For the text-containing cell, return its midpoint in (X, Y) coordinate format. 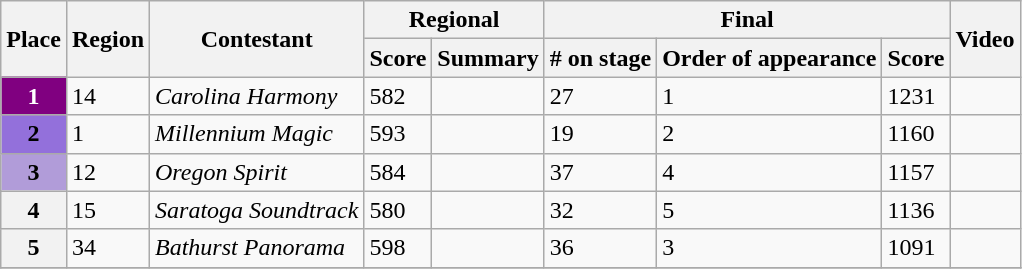
Region (108, 39)
1091 (916, 248)
1231 (916, 96)
37 (600, 172)
Millennium Magic (257, 134)
15 (108, 210)
32 (600, 210)
582 (398, 96)
Regional (454, 20)
14 (108, 96)
34 (108, 248)
Oregon Spirit (257, 172)
584 (398, 172)
36 (600, 248)
1157 (916, 172)
Bathurst Panorama (257, 248)
1160 (916, 134)
593 (398, 134)
Contestant (257, 39)
# on stage (600, 58)
27 (600, 96)
Order of appearance (770, 58)
19 (600, 134)
580 (398, 210)
Place (34, 39)
Saratoga Soundtrack (257, 210)
Carolina Harmony (257, 96)
1136 (916, 210)
Video (985, 39)
12 (108, 172)
Final (747, 20)
Summary (488, 58)
598 (398, 248)
